Locate the cell with the specified text and output its [X, Y] center coordinate. 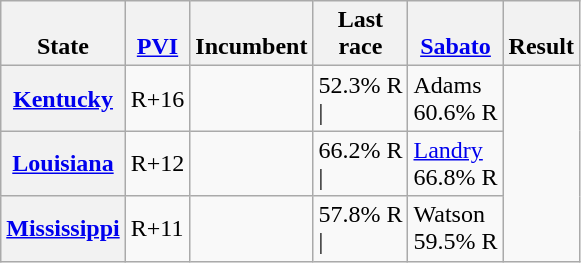
66.2% R| [360, 164]
PVI [158, 34]
Mississippi [63, 228]
Watson59.5% R [456, 228]
R+16 [158, 98]
52.3% R| [360, 98]
Kentucky [63, 98]
Adams60.6% R [456, 98]
R+12 [158, 164]
Incumbent [252, 34]
Sabato [456, 34]
Landry66.8% R [456, 164]
Lastrace [360, 34]
57.8% R| [360, 228]
Louisiana [63, 164]
State [63, 34]
Result [541, 34]
R+11 [158, 228]
